Find where the given text appears and provide that cell's center as [X, Y] coordinate. 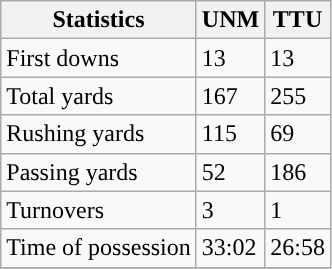
Time of possession [99, 248]
255 [298, 96]
3 [230, 210]
33:02 [230, 248]
186 [298, 172]
26:58 [298, 248]
52 [230, 172]
Turnovers [99, 210]
UNM [230, 20]
167 [230, 96]
Total yards [99, 96]
Passing yards [99, 172]
115 [230, 134]
69 [298, 134]
TTU [298, 20]
1 [298, 210]
Statistics [99, 20]
First downs [99, 58]
Rushing yards [99, 134]
